Locate the cell with the specified text and output its [x, y] center coordinate. 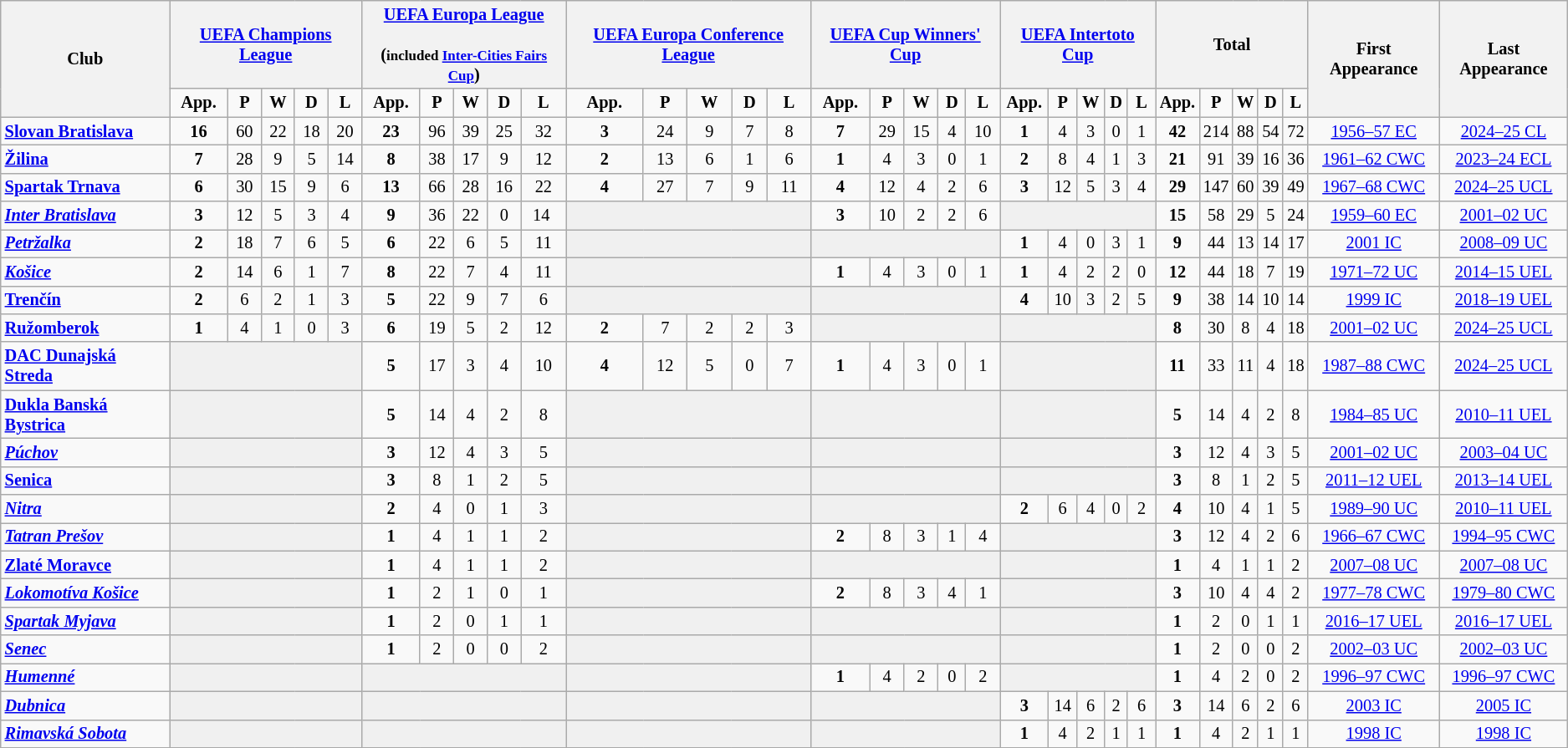
Ružomberok [85, 328]
96 [437, 131]
UEFA Europa League(included Inter-Cities Fairs Cup) [464, 44]
1961–62 CWC [1373, 159]
147 [1216, 187]
32 [544, 131]
Spartak Trnava [85, 187]
72 [1295, 131]
2011–12 UEL [1373, 481]
Zlaté Moravce [85, 565]
Nitra [85, 509]
2005 IC [1504, 705]
54 [1270, 131]
2018–19 UEL [1504, 300]
58 [1216, 216]
Total [1233, 44]
Last Appearance [1504, 59]
49 [1295, 187]
Tatran Prešov [85, 537]
Púchov [85, 452]
Senica [85, 481]
25 [504, 131]
1989–90 UC [1373, 509]
Humenné [85, 677]
42 [1177, 131]
Dubnica [85, 705]
2003 IC [1373, 705]
UEFA Intertoto Cup [1078, 44]
2014–15 UEL [1504, 272]
21 [1177, 159]
66 [437, 187]
2001 IC [1373, 243]
2008–09 UC [1504, 243]
Žilina [85, 159]
1966–67 CWC [1373, 537]
1956–57 EC [1373, 131]
Petržalka [85, 243]
UEFA Champions League [266, 44]
Senec [85, 649]
27 [666, 187]
91 [1216, 159]
Lokomotíva Košice [85, 593]
33 [1216, 366]
1959–60 EC [1373, 216]
88 [1245, 131]
2023–24 ECL [1504, 159]
Trenčín [85, 300]
2003–04 UC [1504, 452]
Slovan Bratislava [85, 131]
214 [1216, 131]
Club [85, 59]
Dukla Banská Bystrica [85, 415]
1994–95 CWC [1504, 537]
1977–78 CWC [1373, 593]
First Appearance [1373, 59]
1987–88 CWC [1373, 366]
Inter Bratislava [85, 216]
1984–85 UC [1373, 415]
2013–14 UEL [1504, 481]
UEFA Europa Conference League [689, 44]
1967–68 CWC [1373, 187]
UEFA Cup Winners' Cup [906, 44]
1979–80 CWC [1504, 593]
1971–72 UC [1373, 272]
1999 IC [1373, 300]
Košice [85, 272]
23 [391, 131]
20 [345, 131]
Spartak Myjava [85, 621]
2024–25 CL [1504, 131]
Rimavská Sobota [85, 734]
DAC Dunajská Streda [85, 366]
